Determine the [x, y] coordinate at the center of the cell enclosing the given text.  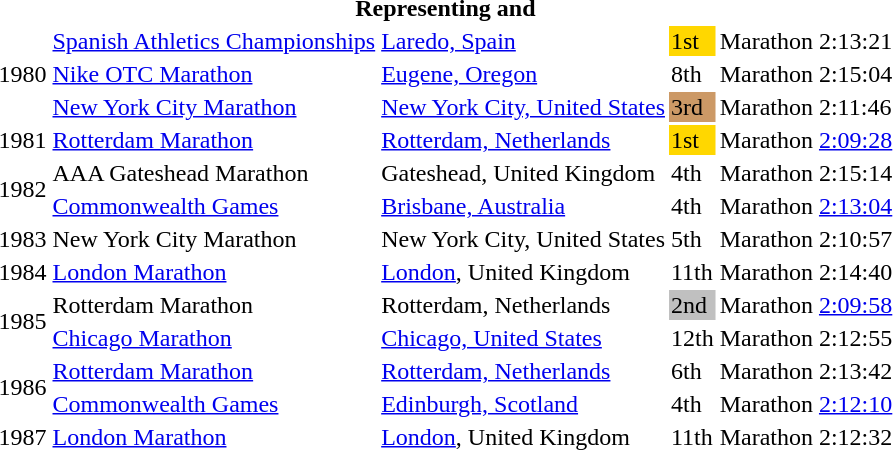
11th [692, 272]
5th [692, 239]
2:12:10 [855, 404]
2:11:46 [855, 107]
Edinburgh, Scotland [524, 404]
AAA Gateshead Marathon [214, 173]
Chicago, United States [524, 338]
Brisbane, Australia [524, 206]
Spanish Athletics Championships [214, 41]
6th [692, 371]
3rd [692, 107]
Chicago Marathon [214, 338]
2:09:58 [855, 305]
2:15:04 [855, 74]
2:09:28 [855, 140]
Nike OTC Marathon [214, 74]
12th [692, 338]
2:15:14 [855, 173]
2:13:04 [855, 206]
8th [692, 74]
2:14:40 [855, 272]
London, United Kingdom [524, 272]
2:13:42 [855, 371]
Eugene, Oregon [524, 74]
2nd [692, 305]
2:12:55 [855, 338]
2:10:57 [855, 239]
Laredo, Spain [524, 41]
London Marathon [214, 272]
2:13:21 [855, 41]
Gateshead, United Kingdom [524, 173]
